Locate the cell with the specified text and output its [x, y] center coordinate. 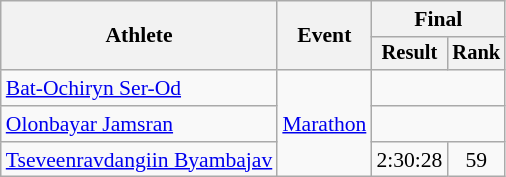
Bat-Ochiryn Ser-Od [140, 88]
Final [438, 19]
Result [409, 54]
Olonbayar Jamsran [140, 124]
Athlete [140, 36]
Rank [476, 54]
Marathon [324, 124]
Event [324, 36]
